From the cell containing the given text, extract its center point as (x, y) coordinate. 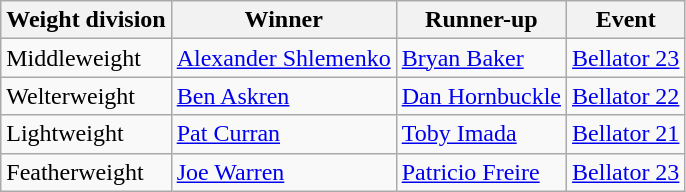
Welterweight (86, 96)
Joe Warren (284, 172)
Winner (284, 20)
Weight division (86, 20)
Event (626, 20)
Toby Imada (481, 134)
Featherweight (86, 172)
Bellator 22 (626, 96)
Alexander Shlemenko (284, 58)
Lightweight (86, 134)
Bryan Baker (481, 58)
Middleweight (86, 58)
Dan Hornbuckle (481, 96)
Pat Curran (284, 134)
Ben Askren (284, 96)
Runner-up (481, 20)
Patricio Freire (481, 172)
Bellator 21 (626, 134)
